From the cell containing the given text, extract its center point as (X, Y) coordinate. 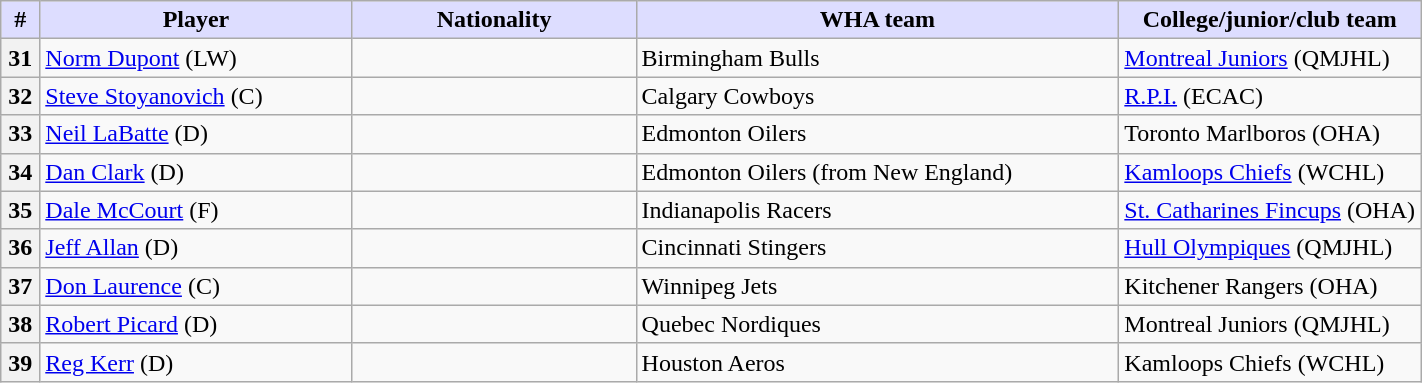
Quebec Nordiques (878, 324)
Don Laurence (C) (196, 286)
St. Catharines Fincups (OHA) (1270, 210)
Steve Stoyanovich (C) (196, 96)
Toronto Marlboros (OHA) (1270, 134)
31 (20, 58)
39 (20, 362)
College/junior/club team (1270, 20)
37 (20, 286)
Houston Aeros (878, 362)
Cincinnati Stingers (878, 248)
Neil LaBatte (D) (196, 134)
Winnipeg Jets (878, 286)
# (20, 20)
Edmonton Oilers (878, 134)
35 (20, 210)
Robert Picard (D) (196, 324)
Indianapolis Racers (878, 210)
Hull Olympiques (QMJHL) (1270, 248)
Kitchener Rangers (OHA) (1270, 286)
36 (20, 248)
Dan Clark (D) (196, 172)
Edmonton Oilers (from New England) (878, 172)
Nationality (494, 20)
Birmingham Bulls (878, 58)
Player (196, 20)
33 (20, 134)
Jeff Allan (D) (196, 248)
WHA team (878, 20)
Reg Kerr (D) (196, 362)
32 (20, 96)
Calgary Cowboys (878, 96)
38 (20, 324)
Dale McCourt (F) (196, 210)
Norm Dupont (LW) (196, 58)
R.P.I. (ECAC) (1270, 96)
34 (20, 172)
